Capture the cell that displays the provided text and extract its [X, Y] central coordinate. 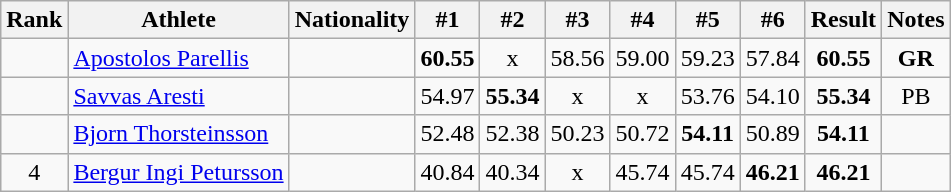
#2 [512, 20]
Athlete [178, 20]
Notes [916, 20]
50.89 [772, 134]
Savvas Aresti [178, 96]
50.23 [578, 134]
59.23 [708, 58]
52.38 [512, 134]
59.00 [642, 58]
57.84 [772, 58]
GR [916, 58]
#5 [708, 20]
Rank [34, 20]
#4 [642, 20]
Nationality [352, 20]
Bergur Ingi Petursson [178, 172]
40.84 [448, 172]
#6 [772, 20]
52.48 [448, 134]
54.97 [448, 96]
Apostolos Parellis [178, 58]
#1 [448, 20]
#3 [578, 20]
Result [843, 20]
40.34 [512, 172]
4 [34, 172]
PB [916, 96]
54.10 [772, 96]
58.56 [578, 58]
Bjorn Thorsteinsson [178, 134]
53.76 [708, 96]
50.72 [642, 134]
